Locate the cell with the specified text and output its (X, Y) center coordinate. 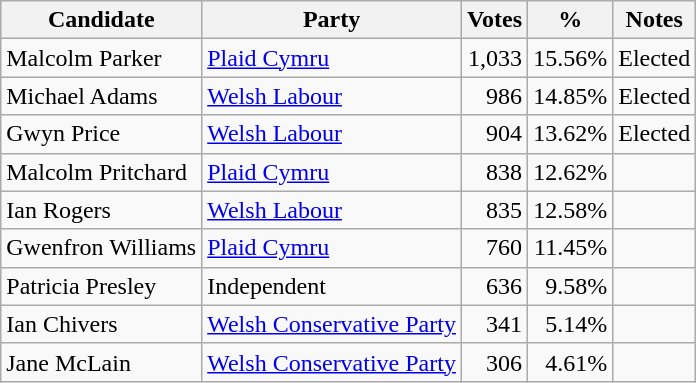
11.45% (570, 248)
838 (494, 172)
Notes (654, 20)
12.62% (570, 172)
1,033 (494, 58)
760 (494, 248)
15.56% (570, 58)
14.85% (570, 96)
341 (494, 324)
4.61% (570, 362)
5.14% (570, 324)
Party (332, 20)
Malcolm Parker (102, 58)
Gwyn Price (102, 134)
Malcolm Pritchard (102, 172)
Ian Rogers (102, 210)
Gwenfron Williams (102, 248)
13.62% (570, 134)
636 (494, 286)
12.58% (570, 210)
904 (494, 134)
Candidate (102, 20)
Votes (494, 20)
Patricia Presley (102, 286)
Independent (332, 286)
306 (494, 362)
986 (494, 96)
% (570, 20)
Jane McLain (102, 362)
835 (494, 210)
9.58% (570, 286)
Michael Adams (102, 96)
Ian Chivers (102, 324)
